Return (x, y) of the center of cell containing provided text 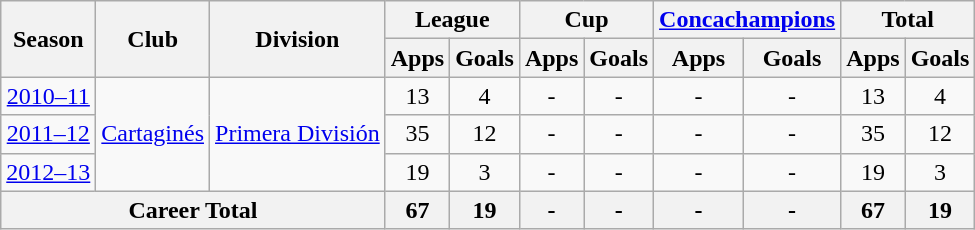
Career Total (193, 210)
Season (48, 39)
2012–13 (48, 172)
Division (298, 39)
Cup (586, 20)
Cartaginés (153, 134)
Concachampions (748, 20)
Total (908, 20)
2011–12 (48, 134)
Club (153, 39)
League (452, 20)
Primera División (298, 134)
2010–11 (48, 96)
